Return the [x, y] coordinate for the center point of the cell that contains the specified text.  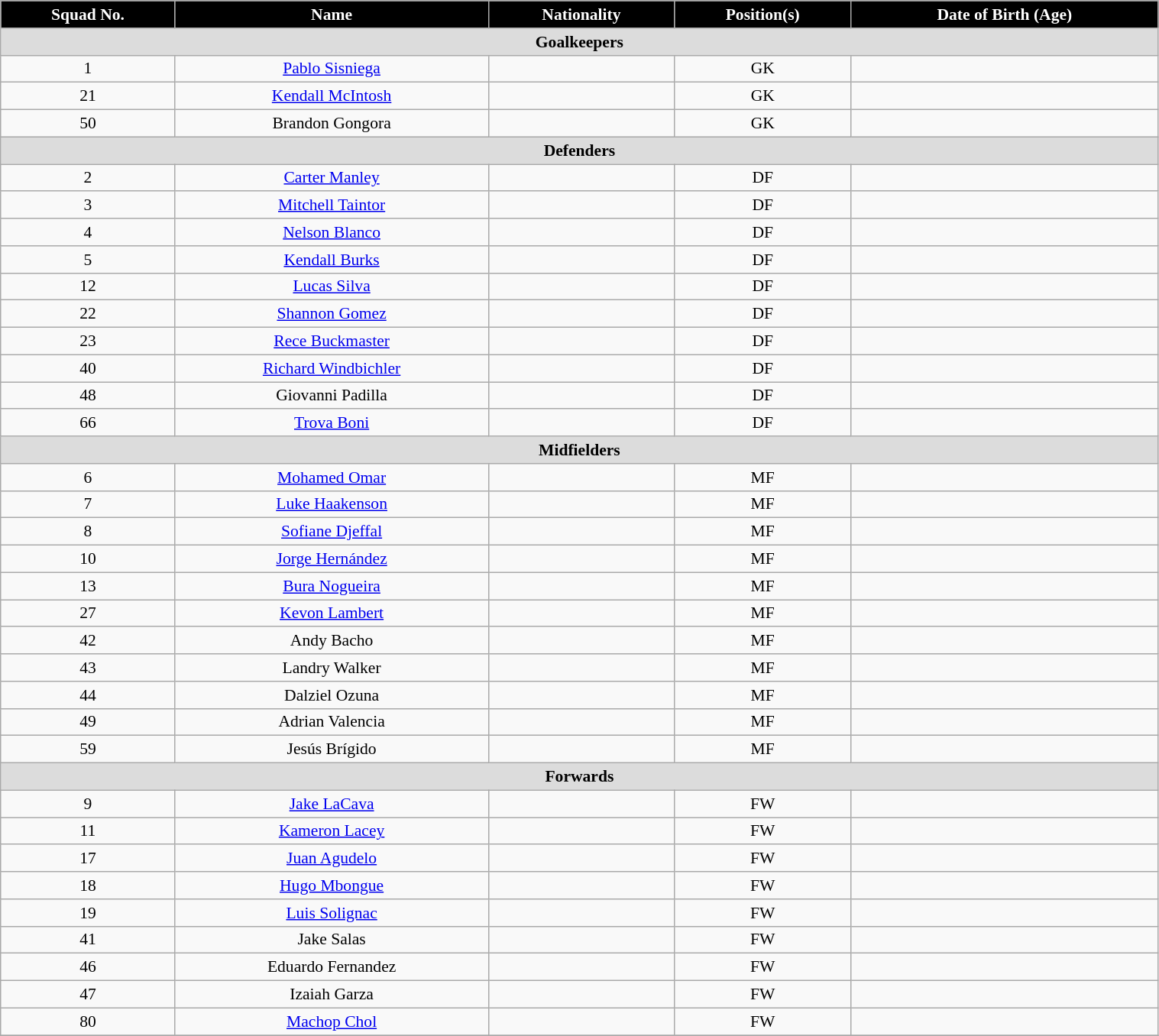
44 [88, 695]
Luis Solignac [332, 913]
17 [88, 859]
Richard Windbichler [332, 368]
40 [88, 368]
Date of Birth (Age) [1005, 15]
Jesús Brígido [332, 749]
Trova Boni [332, 423]
43 [88, 668]
Defenders [579, 151]
Mohamed Omar [332, 478]
9 [88, 804]
Machop Chol [332, 1021]
Lucas Silva [332, 287]
Bura Nogueira [332, 586]
Carter Manley [332, 178]
80 [88, 1021]
Eduardo Fernandez [332, 967]
66 [88, 423]
Forwards [579, 777]
3 [88, 206]
50 [88, 124]
Nelson Blanco [332, 232]
47 [88, 995]
48 [88, 396]
8 [88, 532]
Position(s) [762, 15]
Pablo Sisniega [332, 69]
41 [88, 940]
19 [88, 913]
Juan Agudelo [332, 859]
Kendall McIntosh [332, 96]
49 [88, 722]
27 [88, 614]
10 [88, 559]
Jake LaCava [332, 804]
23 [88, 342]
Luke Haakenson [332, 504]
Giovanni Padilla [332, 396]
11 [88, 831]
Name [332, 15]
1 [88, 69]
Dalziel Ozuna [332, 695]
12 [88, 287]
Shannon Gomez [332, 314]
Squad No. [88, 15]
Rece Buckmaster [332, 342]
Adrian Valencia [332, 722]
21 [88, 96]
Kevon Lambert [332, 614]
Andy Bacho [332, 641]
13 [88, 586]
Izaiah Garza [332, 995]
Hugo Mbongue [332, 885]
Mitchell Taintor [332, 206]
Kendall Burks [332, 260]
18 [88, 885]
59 [88, 749]
Brandon Gongora [332, 124]
Jake Salas [332, 940]
Sofiane Djeffal [332, 532]
Kameron Lacey [332, 831]
2 [88, 178]
Goalkeepers [579, 42]
46 [88, 967]
Landry Walker [332, 668]
22 [88, 314]
7 [88, 504]
Nationality [581, 15]
Midfielders [579, 450]
Jorge Hernández [332, 559]
5 [88, 260]
6 [88, 478]
42 [88, 641]
4 [88, 232]
